Capture the cell that displays the provided text and extract its (x, y) central coordinate. 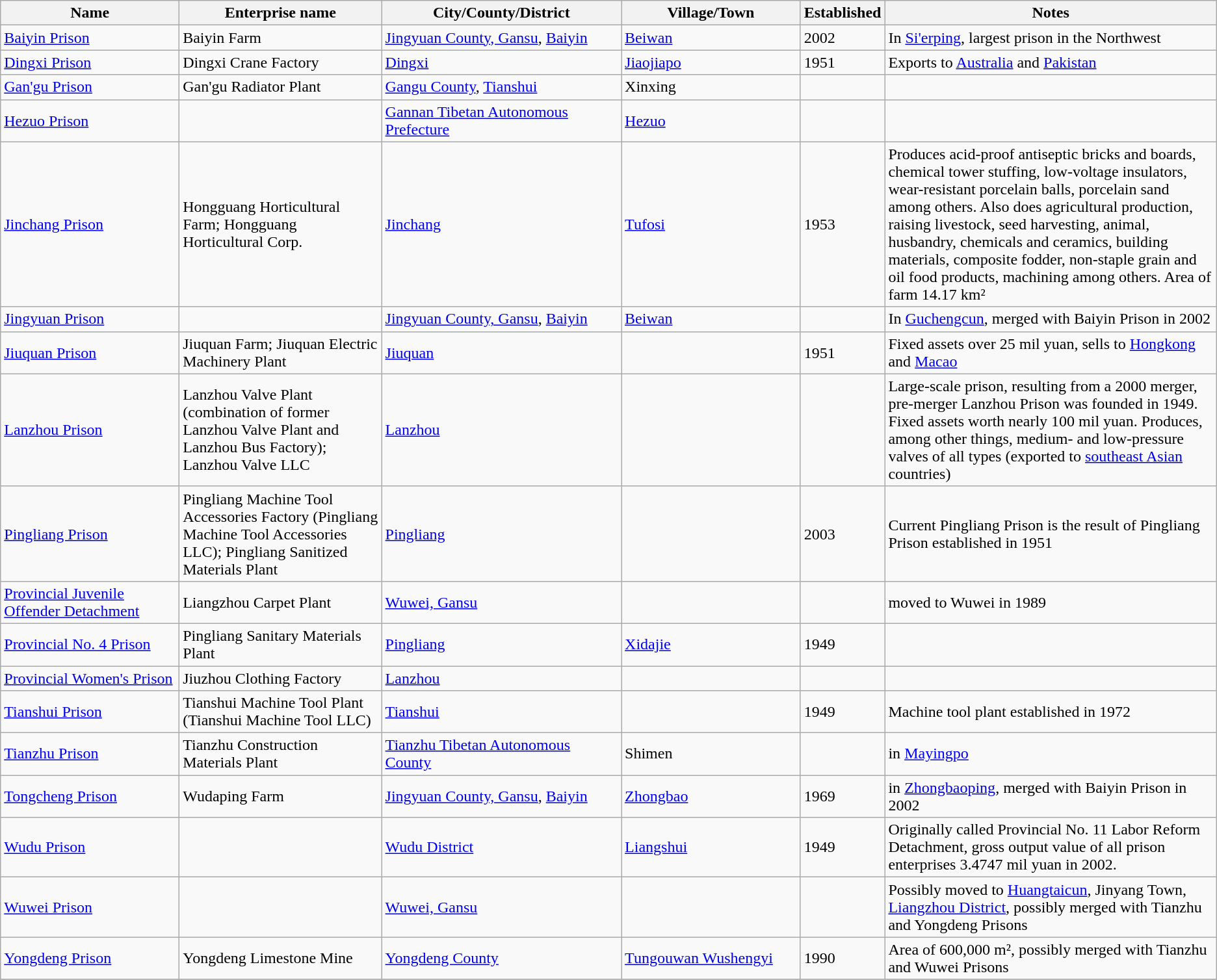
Yongdeng Limestone Mine (281, 958)
Tianzhu Tibetan Autonomous County (501, 754)
Xinxing (711, 87)
Tianshui Machine Tool Plant (Tianshui Machine Tool LLC) (281, 712)
Wudaping Farm (281, 797)
Jinchang Prison (90, 224)
Baiyin Farm (281, 38)
Baiyin Prison (90, 38)
Jiuquan Prison (90, 352)
Area of 600,000 m², possibly merged with Tianzhu and Wuwei Prisons (1051, 958)
Hongguang Horticultural Farm; Hongguang Horticultural Corp. (281, 224)
Liangzhou Carpet Plant (281, 602)
Provincial No. 4 Prison (90, 645)
Current Pingliang Prison is the result of Pingliang Prison established in 1951 (1051, 534)
Tongcheng Prison (90, 797)
1953 (843, 224)
Provincial Juvenile Offender Detachment (90, 602)
Tianshui (501, 712)
Exports to Australia and Pakistan (1051, 62)
in Mayingpo (1051, 754)
Tungouwan Wushengyi (711, 958)
Pingliang Machine Tool Accessories Factory (Pingliang Machine Tool Accessories LLC); Pingliang Sanitized Materials Plant (281, 534)
Established (843, 13)
Hezuo Prison (90, 121)
Tianzhu Construction Materials Plant (281, 754)
Gannan Tibetan Autonomous Prefecture (501, 121)
Wudu District (501, 847)
Provincial Women's Prison (90, 678)
2003 (843, 534)
Yongdeng Prison (90, 958)
in Zhongbaoping, merged with Baiyin Prison in 2002 (1051, 797)
Fixed assets over 25 mil yuan, sells to Hongkong and Macao (1051, 352)
1990 (843, 958)
Originally called Provincial No. 11 Labor Reform Detachment, gross output value of all prison enterprises 3.4747 mil yuan in 2002. (1051, 847)
Gangu County, Tianshui (501, 87)
Name (90, 13)
Dingxi Prison (90, 62)
2002 (843, 38)
Yongdeng County (501, 958)
Jingyuan Prison (90, 319)
Gan'gu Radiator Plant (281, 87)
In Si'erping, largest prison in the Northwest (1051, 38)
Dingxi (501, 62)
Dingxi Crane Factory (281, 62)
Hezuo (711, 121)
Wuwei Prison (90, 907)
moved to Wuwei in 1989 (1051, 602)
Village/Town (711, 13)
Jiaojiapo (711, 62)
Machine tool plant established in 1972 (1051, 712)
Tufosi (711, 224)
Zhongbao (711, 797)
Shimen (711, 754)
Tianzhu Prison (90, 754)
Enterprise name (281, 13)
Jinchang (501, 224)
Gan'gu Prison (90, 87)
Pingliang Prison (90, 534)
Pingliang Sanitary Materials Plant (281, 645)
In Guchengcun, merged with Baiyin Prison in 2002 (1051, 319)
Notes (1051, 13)
City/County/District (501, 13)
Liangshui (711, 847)
Xidajie (711, 645)
Tianshui Prison (90, 712)
Possibly moved to Huangtaicun, Jinyang Town, Liangzhou District, possibly merged with Tianzhu and Yongdeng Prisons (1051, 907)
Lanzhou Prison (90, 430)
Lanzhou Valve Plant (combination of former Lanzhou Valve Plant and Lanzhou Bus Factory); Lanzhou Valve LLC (281, 430)
Wudu Prison (90, 847)
Jiuquan (501, 352)
1969 (843, 797)
Jiuzhou Clothing Factory (281, 678)
Jiuquan Farm; Jiuquan Electric Machinery Plant (281, 352)
